Return (x, y) of the center of cell containing provided text 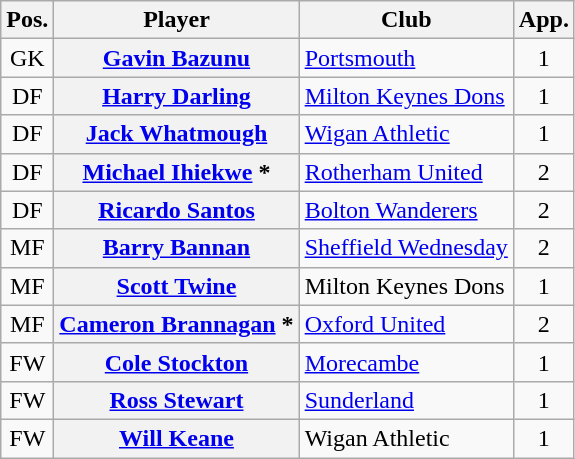
Morecambe (406, 362)
Portsmouth (406, 58)
Club (406, 20)
Oxford United (406, 324)
App. (544, 20)
Scott Twine (176, 286)
Harry Darling (176, 96)
Player (176, 20)
Cole Stockton (176, 362)
Cameron Brannagan * (176, 324)
Jack Whatmough (176, 134)
Ricardo Santos (176, 210)
Barry Bannan (176, 248)
Pos. (28, 20)
Sheffield Wednesday (406, 248)
GK (28, 58)
Michael Ihiekwe * (176, 172)
Rotherham United (406, 172)
Ross Stewart (176, 400)
Bolton Wanderers (406, 210)
Will Keane (176, 438)
Gavin Bazunu (176, 58)
Sunderland (406, 400)
